From the cell containing the given text, extract its center point as [x, y] coordinate. 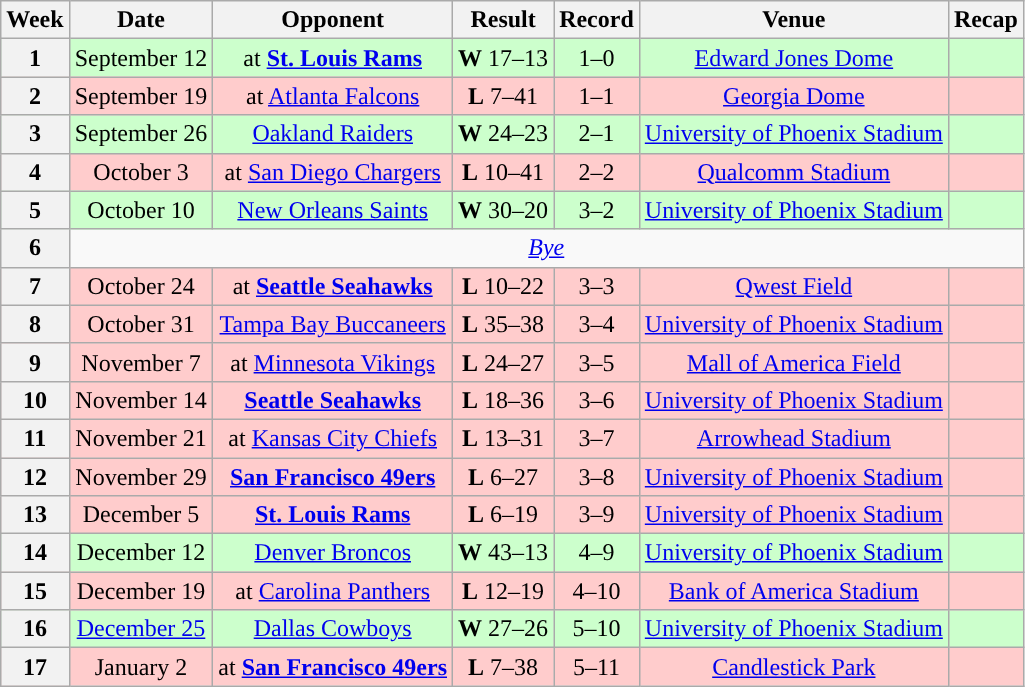
October 3 [141, 172]
5–10 [597, 629]
L 24–27 [504, 362]
November 21 [141, 438]
Mall of America Field [794, 362]
9 [35, 362]
St. Louis Rams [333, 515]
at San Francisco 49ers [333, 667]
13 [35, 515]
3–2 [597, 210]
September 26 [141, 134]
Date [141, 20]
Denver Broncos [333, 553]
at Seattle Seahawks [333, 286]
October 31 [141, 324]
6 [35, 248]
December 19 [141, 591]
W 30–20 [504, 210]
2–2 [597, 172]
December 5 [141, 515]
7 [35, 286]
Georgia Dome [794, 96]
January 2 [141, 667]
L 12–19 [504, 591]
at St. Louis Rams [333, 58]
L 13–31 [504, 438]
Week [35, 20]
Qwest Field [794, 286]
W 27–26 [504, 629]
September 19 [141, 96]
Bye [546, 248]
New Orleans Saints [333, 210]
Recap [986, 20]
October 24 [141, 286]
4–9 [597, 553]
Arrowhead Stadium [794, 438]
Seattle Seahawks [333, 400]
Opponent [333, 20]
12 [35, 477]
San Francisco 49ers [333, 477]
15 [35, 591]
10 [35, 400]
Candlestick Park [794, 667]
14 [35, 553]
Qualcomm Stadium [794, 172]
2 [35, 96]
1–0 [597, 58]
October 10 [141, 210]
L 6–19 [504, 515]
L 10–41 [504, 172]
at Kansas City Chiefs [333, 438]
L 18–36 [504, 400]
11 [35, 438]
at Minnesota Vikings [333, 362]
November 7 [141, 362]
L 35–38 [504, 324]
3–6 [597, 400]
1 [35, 58]
4–10 [597, 591]
5 [35, 210]
3–4 [597, 324]
W 24–23 [504, 134]
3–7 [597, 438]
Dallas Cowboys [333, 629]
W 43–13 [504, 553]
November 29 [141, 477]
Venue [794, 20]
at Atlanta Falcons [333, 96]
4 [35, 172]
Record [597, 20]
at San Diego Chargers [333, 172]
November 14 [141, 400]
September 12 [141, 58]
Bank of America Stadium [794, 591]
Tampa Bay Buccaneers [333, 324]
3 [35, 134]
December 12 [141, 553]
1–1 [597, 96]
3–9 [597, 515]
L 10–22 [504, 286]
8 [35, 324]
Oakland Raiders [333, 134]
3–5 [597, 362]
3–3 [597, 286]
at Carolina Panthers [333, 591]
W 17–13 [504, 58]
17 [35, 667]
Edward Jones Dome [794, 58]
Result [504, 20]
3–8 [597, 477]
L 7–38 [504, 667]
2–1 [597, 134]
5–11 [597, 667]
L 6–27 [504, 477]
16 [35, 629]
December 25 [141, 629]
L 7–41 [504, 96]
